Provide the (X, Y) coordinate of the cell's center where the given text is located.  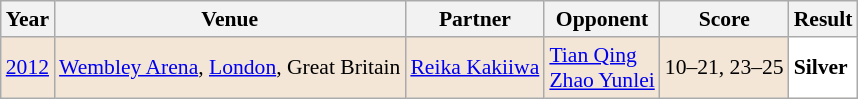
Wembley Arena, London, Great Britain (230, 68)
Opponent (602, 19)
Partner (474, 19)
Reika Kakiiwa (474, 68)
Venue (230, 19)
2012 (28, 68)
10–21, 23–25 (724, 68)
Silver (824, 68)
Score (724, 19)
Tian Qing Zhao Yunlei (602, 68)
Result (824, 19)
Year (28, 19)
